Scan for the cell matching the given text and deliver its [x, y] coordinate at center. 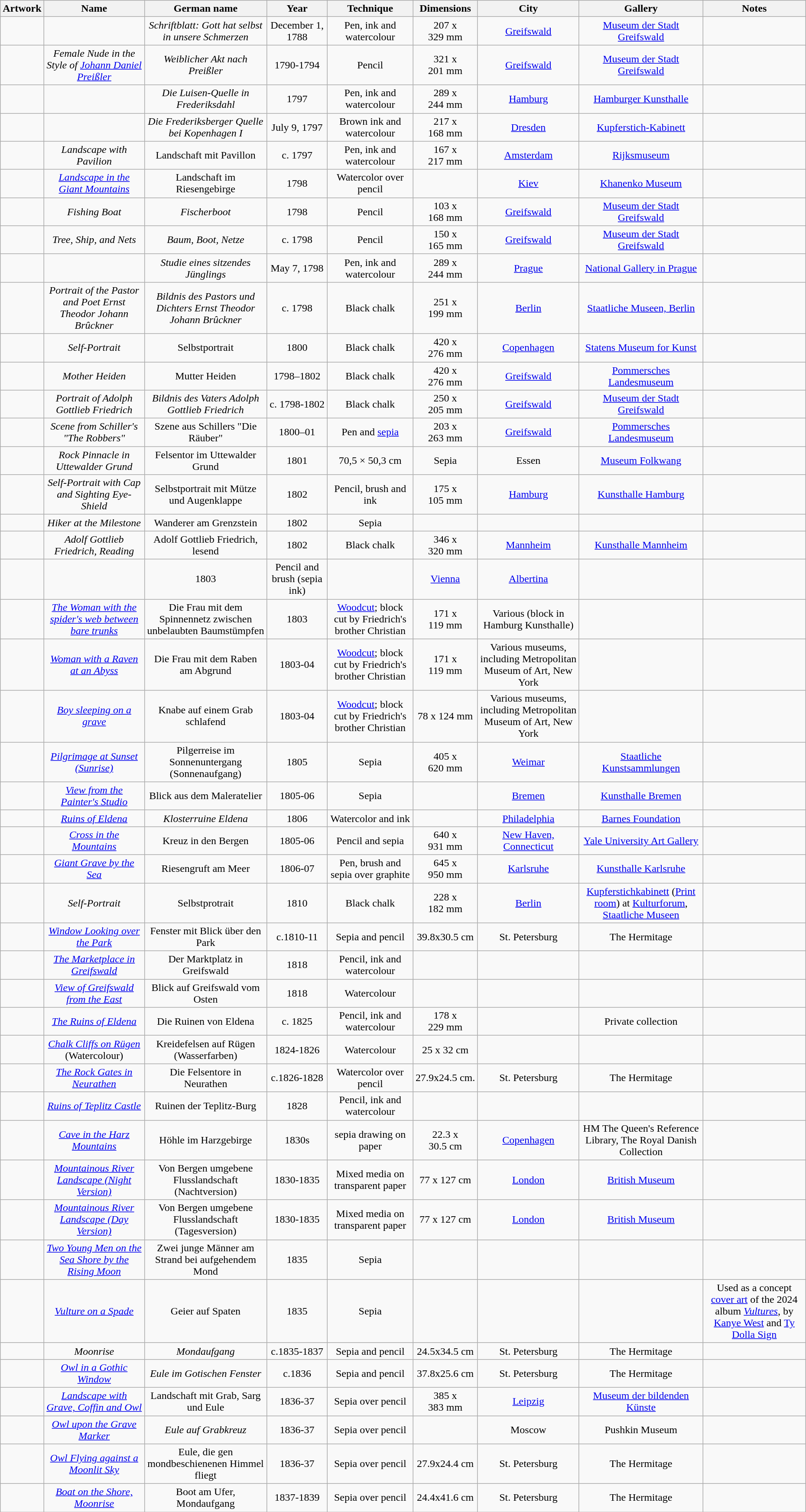
Mother Heiden [94, 376]
Staatliche Museen, Berlin [641, 308]
250 x 205 mm [445, 405]
Portrait of Adolph Gottlieb Friedrich [94, 405]
1805 [297, 762]
1837-1839 [297, 1498]
Knabe auf einem Grab schlafend [205, 716]
December 1, 1788 [297, 31]
Rijksmuseum [641, 155]
Prague [528, 268]
c. 1797 [297, 155]
Karlsruhe [528, 869]
Pen, brush and sepia over graphite [370, 869]
Riesengruft am Meer [205, 869]
Museum Folkwang [641, 461]
c.1836 [297, 1373]
c. 1825 [297, 1021]
Technique [370, 9]
Felsentor im Uttewalder Grund [205, 461]
Kunsthalle Bremen [641, 796]
1810 [297, 903]
Watercolor and ink [370, 818]
Name [94, 9]
150 x 165 mm [445, 240]
Bildnis des Pastors und Dichters Ernst Theodor Johann Brûckner [205, 308]
Von Bergen umgebene Flusslandschaft (Nachtversion) [205, 1180]
Bremen [528, 796]
Mutter Heiden [205, 376]
Female Nude in the Style of Johann Daniel Preißler [94, 65]
HM The Queen's Reference Library, The Royal Danish Collection [641, 1140]
Adolf Gottlieb Friedrich, lesend [205, 545]
Die Ruinen von Eldena [205, 1021]
103 x 168 mm [445, 211]
Various (block in Hamburg Kunsthalle) [528, 619]
Hiker at the Milestone [94, 523]
Mondaufgang [205, 1351]
251 x 199 mm [445, 308]
Kunsthalle Mannheim [641, 545]
sepia drawing on paper [370, 1140]
Cross in the Mountains [94, 840]
Fishing Boat [94, 211]
c.1810-11 [297, 937]
Landschaft mit Pavillon [205, 155]
Mountainous River Landscape (Day Version) [94, 1220]
Scene from Schiller's "The Robbers" [94, 432]
Vienna [445, 579]
Klosterruine Eldena [205, 818]
May 7, 1798 [297, 268]
Cave in the Harz Mountains [94, 1140]
Bildnis des Vaters Adolph Gottlieb Friedrich [205, 405]
Dresden [528, 127]
View from the Painter's Studio [94, 796]
25 x 32 cm [445, 1050]
Moscow [528, 1429]
Höhle im Harzgebirge [205, 1140]
1790-1794 [297, 65]
1824-1826 [297, 1050]
The Marketplace in Greifswald [94, 965]
Window Looking over the Park [94, 937]
Kreuz in den Bergen [205, 840]
Mountainous River Landscape (Night Version) [94, 1180]
Woman with a Raven at an Abyss [94, 664]
Boot am Ufer, Mondaufgang [205, 1498]
National Gallery in Prague [641, 268]
Pushkin Museum [641, 1429]
Ruinen der Teplitz-Burg [205, 1106]
Blick aus dem Maleratelier [205, 796]
Kunsthalle Karlsruhe [641, 869]
1806-07 [297, 869]
Pilgerreise im Sonnenuntergang (Sonnenaufgang) [205, 762]
Philadelphia [528, 818]
The Rock Gates in Neurathen [94, 1078]
Eule auf Grabkreuz [205, 1429]
Dimensions [445, 9]
Landscape with Grave, Coffin and Owl [94, 1402]
Artwork [22, 9]
Tree, Ship, and Nets [94, 240]
Kupferstich-Kabinett [641, 127]
Selbstportrait [205, 347]
Die Frederiksberger Quelle bei Kopenhagen I [205, 127]
Weiblicher Akt nach Preißler [205, 65]
645 x 950 mm [445, 869]
Year [297, 9]
Gallery [641, 9]
385 x 383 mm [445, 1402]
Weimar [528, 762]
Owl in a Gothic Window [94, 1373]
Die Luisen-Quelle in Frederiksdahl [205, 99]
Kiev [528, 184]
Moonrise [94, 1351]
640 x 931 mm [445, 840]
Landscape with Pavilion [94, 155]
Eule im Gotischen Fenster [205, 1373]
Baum, Boot, Netze [205, 240]
July 9, 1797 [297, 127]
Rock Pinnacle in Uttewalder Grund [94, 461]
24.5x34.5 cm [445, 1351]
24.4x41.6 cm [445, 1498]
1801 [297, 461]
Kreidefelsen auf Rügen (Wasserfarben) [205, 1050]
22.3 x 30.5 cm [445, 1140]
Studie eines sitzendes Jünglings [205, 268]
Barnes Foundation [641, 818]
Die Frau mit dem Raben am Abgrund [205, 664]
Owl Flying against a Moonlit Sky [94, 1464]
203 x 263 mm [445, 432]
78 x 124 mm [445, 716]
The Woman with the spider's web between bare trunks [94, 619]
Khanenko Museum [641, 184]
Albertina [528, 579]
Chalk Cliffs on Rügen(Watercolour) [94, 1050]
Boat on the Shore, Moonrise [94, 1498]
Pencil and sepia [370, 840]
405 x 620 mm [445, 762]
1828 [297, 1106]
27.9x24.5 cm. [445, 1078]
Giant Grave by the Sea [94, 869]
346 x 320 mm [445, 545]
321 x 201 mm [445, 65]
Zwei junge Männer am Strand bei aufgehendem Mond [205, 1259]
37.8x25.6 cm [445, 1373]
Szene aus Schillers "Die Räuber" [205, 432]
Essen [528, 461]
Landscape in the Giant Mountains [94, 184]
Pilgrimage at Sunset (Sunrise) [94, 762]
1800 [297, 347]
Mannheim [528, 545]
Statens Museum for Kunst [641, 347]
Museum der bildenden Künste [641, 1402]
1797 [297, 99]
Portrait of the Pastor and Poet Ernst Theodor Johann Brûckner [94, 308]
Hamburger Kunsthalle [641, 99]
1798–1802 [297, 376]
The Ruins of Eldena [94, 1021]
Ruins of Teplitz Castle [94, 1106]
View of Greifswald from the East [94, 994]
Schriftblatt: Gott hat selbst in unsere Schmerzen [205, 31]
Notes [754, 9]
27.9x24.4 cm [445, 1464]
Self-Portrait with Cap and Sighting Eye-Shield [94, 495]
Boy sleeping on a grave [94, 716]
Private collection [641, 1021]
c.1826-1828 [297, 1078]
39.8x30.5 cm [445, 937]
Blick auf Greifswald vom Osten [205, 994]
Selbstprotrait [205, 903]
c. 1798-1802 [297, 405]
Ruins of Eldena [94, 818]
Staatliche Kunstsammlungen [641, 762]
1800–01 [297, 432]
217 x 168 mm [445, 127]
Amsterdam [528, 155]
Brown ink and watercolour [370, 127]
Fischerboot [205, 211]
178 x 229 mm [445, 1021]
175 x 105 mm [445, 495]
1806 [297, 818]
Wanderer am Grenzstein [205, 523]
Landschaft im Riesengebirge [205, 184]
Vulture on a Spade [94, 1311]
Fenster mit Blick über den Park [205, 937]
Leipzig [528, 1402]
Adolf Gottlieb Friedrich, Reading [94, 545]
City [528, 9]
German name [205, 9]
167 x 217 mm [445, 155]
Von Bergen umgebene Flusslandschaft (Tagesversion) [205, 1220]
1830s [297, 1140]
Die Frau mit dem Spinnennetz zwischen unbelaubten Baumstümpfen [205, 619]
c.1835-1837 [297, 1351]
70,5 × 50,3 cm [370, 461]
Der Marktplatz in Greifswald [205, 965]
Eule, die gen mondbeschienenen Himmel fliegt [205, 1464]
Pencil, brush and ink [370, 495]
New Haven, Connecticut [528, 840]
Selbstportrait mit Mütze und Augenklappe [205, 495]
Geier auf Spaten [205, 1311]
207 x 329 mm [445, 31]
Owl upon the Grave Marker [94, 1429]
Used as a concept cover art of the 2024 album Vultures, by Kanye West and Ty Dolla Sign [754, 1311]
Two Young Men on the Sea Shore by the Rising Moon [94, 1259]
Kupferstichkabinett (Print room) at Kulturforum, Staatliche Museen [641, 903]
Kunsthalle Hamburg [641, 495]
Pencil and brush (sepia ink) [297, 579]
Die Felsentore in Neurathen [205, 1078]
Landschaft mit Grab, Sarg und Eule [205, 1402]
Yale University Art Gallery [641, 840]
228 x 182 mm [445, 903]
Pen and sepia [370, 432]
